Output the [x, y] coordinate of the center of the cell containing the given text.  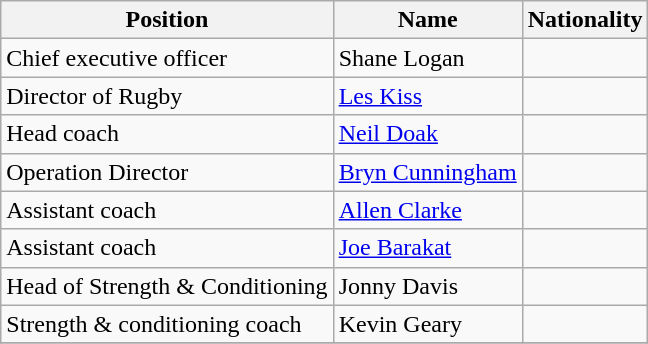
Name [428, 20]
Neil Doak [428, 134]
Joe Barakat [428, 248]
Jonny Davis [428, 286]
Chief executive officer [167, 58]
Les Kiss [428, 96]
Allen Clarke [428, 210]
Strength & conditioning coach [167, 324]
Head of Strength & Conditioning [167, 286]
Shane Logan [428, 58]
Director of Rugby [167, 96]
Kevin Geary [428, 324]
Bryn Cunningham [428, 172]
Position [167, 20]
Operation Director [167, 172]
Head coach [167, 134]
Nationality [585, 20]
